Locate the cell with the specified text and output its (x, y) center coordinate. 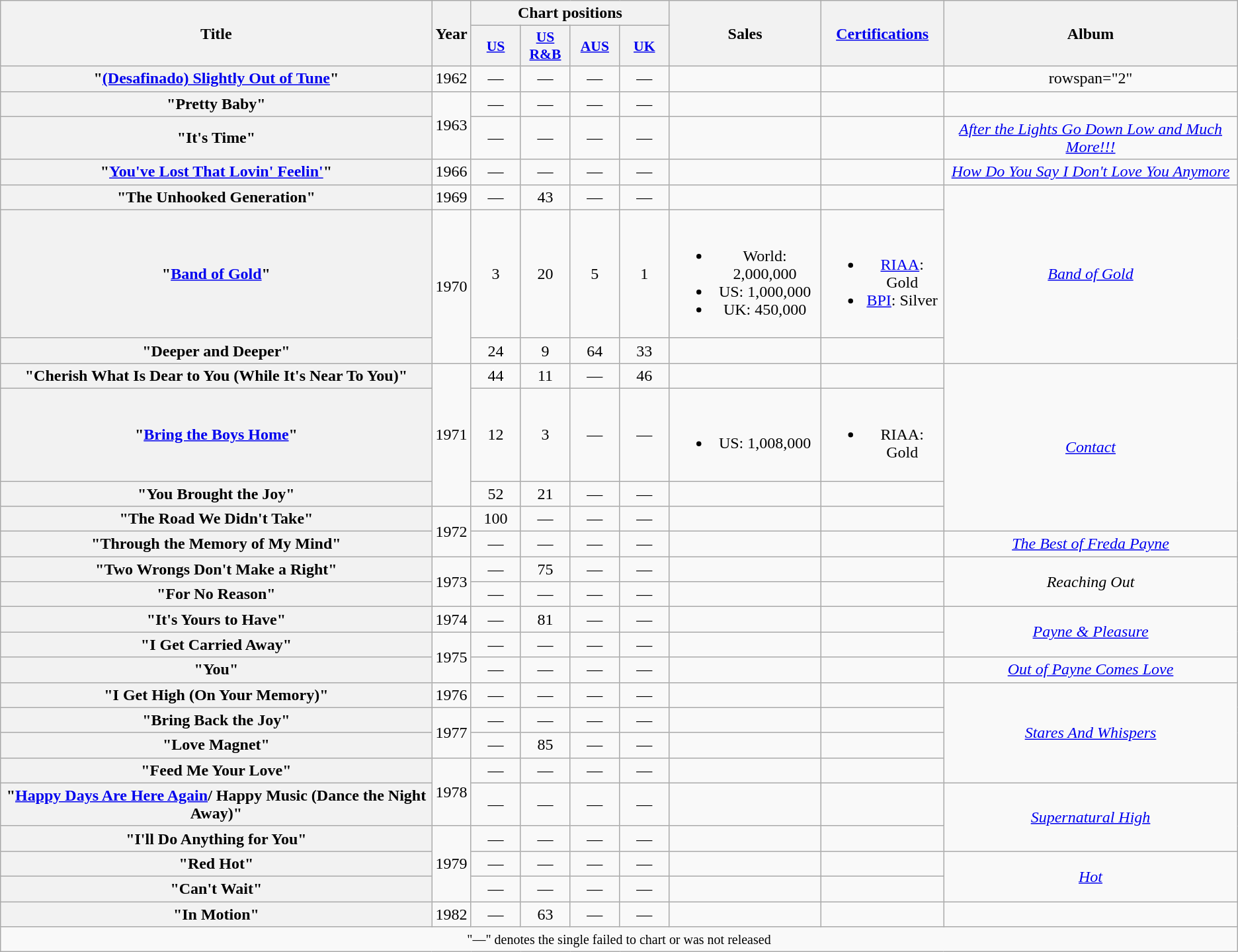
Contact (1091, 447)
"I'll Do Anything for You" (216, 838)
"You've Lost That Lovin' Feelin'" (216, 172)
24 (496, 350)
1974 (451, 619)
1963 (451, 126)
1977 (451, 733)
US (496, 46)
rowspan="2" (1091, 79)
85 (545, 745)
100 (496, 519)
"Two Wrongs Don't Make a Right" (216, 569)
"—" denotes the single failed to chart or was not released (619, 939)
World: 2,000,000US: 1,000,000UK: 450,000 (745, 274)
12 (496, 434)
64 (595, 350)
Reaching Out (1091, 582)
"Bring the Boys Home" (216, 434)
1966 (451, 172)
UK (644, 46)
Band of Gold (1091, 274)
43 (545, 197)
"(Desafinado) Slightly Out of Tune" (216, 79)
1973 (451, 582)
"You Brought the Joy" (216, 494)
75 (545, 569)
1971 (451, 434)
63 (545, 914)
Sales (745, 33)
1970 (451, 286)
1979 (451, 863)
52 (496, 494)
9 (545, 350)
Supernatural High (1091, 817)
US: 1,008,000 (745, 434)
"For No Reason" (216, 594)
Certifications (882, 33)
"Feed Me Your Love" (216, 770)
1972 (451, 532)
"I Get High (On Your Memory)" (216, 695)
Year (451, 33)
5 (595, 274)
Payne & Pleasure (1091, 632)
"Can't Wait" (216, 889)
1978 (451, 792)
RIAA: GoldBPI: Silver (882, 274)
44 (496, 376)
33 (644, 350)
"I Get Carried Away" (216, 645)
"It's Yours to Have" (216, 619)
81 (545, 619)
"The Road We Didn't Take" (216, 519)
Hot (1091, 876)
Chart positions (570, 13)
20 (545, 274)
Out of Payne Comes Love (1091, 670)
How Do You Say I Don't Love You Anymore (1091, 172)
1 (644, 274)
1976 (451, 695)
"Happy Days Are Here Again/ Happy Music (Dance the Night Away)" (216, 804)
"Red Hot" (216, 863)
Stares And Whispers (1091, 733)
"It's Time" (216, 138)
1975 (451, 657)
"The Unhooked Generation" (216, 197)
AUS (595, 46)
"Pretty Baby" (216, 104)
"In Motion" (216, 914)
1982 (451, 914)
"Deeper and Deeper" (216, 350)
The Best of Freda Payne (1091, 544)
21 (545, 494)
"Band of Gold" (216, 274)
Title (216, 33)
1962 (451, 79)
"You" (216, 670)
"Through the Memory of My Mind" (216, 544)
"Cherish What Is Dear to You (While It's Near To You)" (216, 376)
1969 (451, 197)
"Bring Back the Joy" (216, 720)
Album (1091, 33)
After the Lights Go Down Low and Much More!!! (1091, 138)
46 (644, 376)
US R&B (545, 46)
RIAA: Gold (882, 434)
11 (545, 376)
"Love Magnet" (216, 745)
